Find where the given text appears and provide that cell's center as [x, y] coordinate. 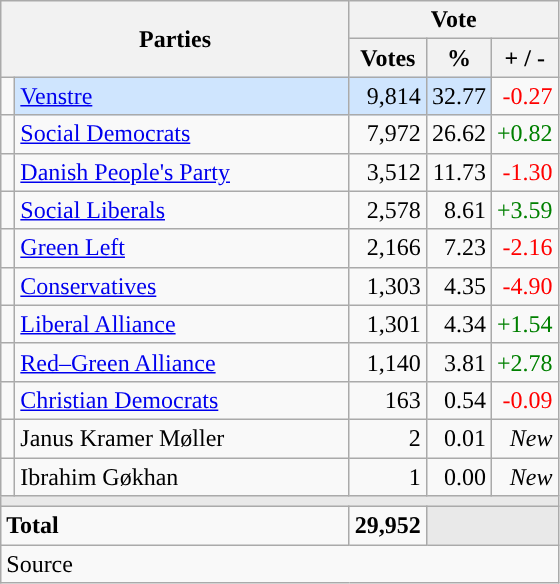
4.34 [458, 324]
2,166 [388, 248]
0.01 [458, 438]
0.54 [458, 400]
Green Left [182, 248]
Liberal Alliance [182, 324]
Social Liberals [182, 210]
-4.90 [524, 286]
Social Democrats [182, 134]
4.35 [458, 286]
11.73 [458, 172]
+1.54 [524, 324]
1 [388, 477]
Total [176, 526]
+0.82 [524, 134]
26.62 [458, 134]
1,301 [388, 324]
-0.09 [524, 400]
2,578 [388, 210]
163 [388, 400]
% [458, 58]
Venstre [182, 96]
Parties [176, 39]
3,512 [388, 172]
-0.27 [524, 96]
0.00 [458, 477]
1,303 [388, 286]
Danish People's Party [182, 172]
32.77 [458, 96]
+3.59 [524, 210]
-2.16 [524, 248]
Ibrahim Gøkhan [182, 477]
+2.78 [524, 362]
Vote [454, 20]
Christian Democrats [182, 400]
8.61 [458, 210]
1,140 [388, 362]
2 [388, 438]
Votes [388, 58]
Janus Kramer Møller [182, 438]
3.81 [458, 362]
-1.30 [524, 172]
Conservatives [182, 286]
+ / - [524, 58]
Red–Green Alliance [182, 362]
29,952 [388, 526]
7,972 [388, 134]
7.23 [458, 248]
Source [280, 564]
9,814 [388, 96]
